Locate the cell with the specified text and output its (X, Y) center coordinate. 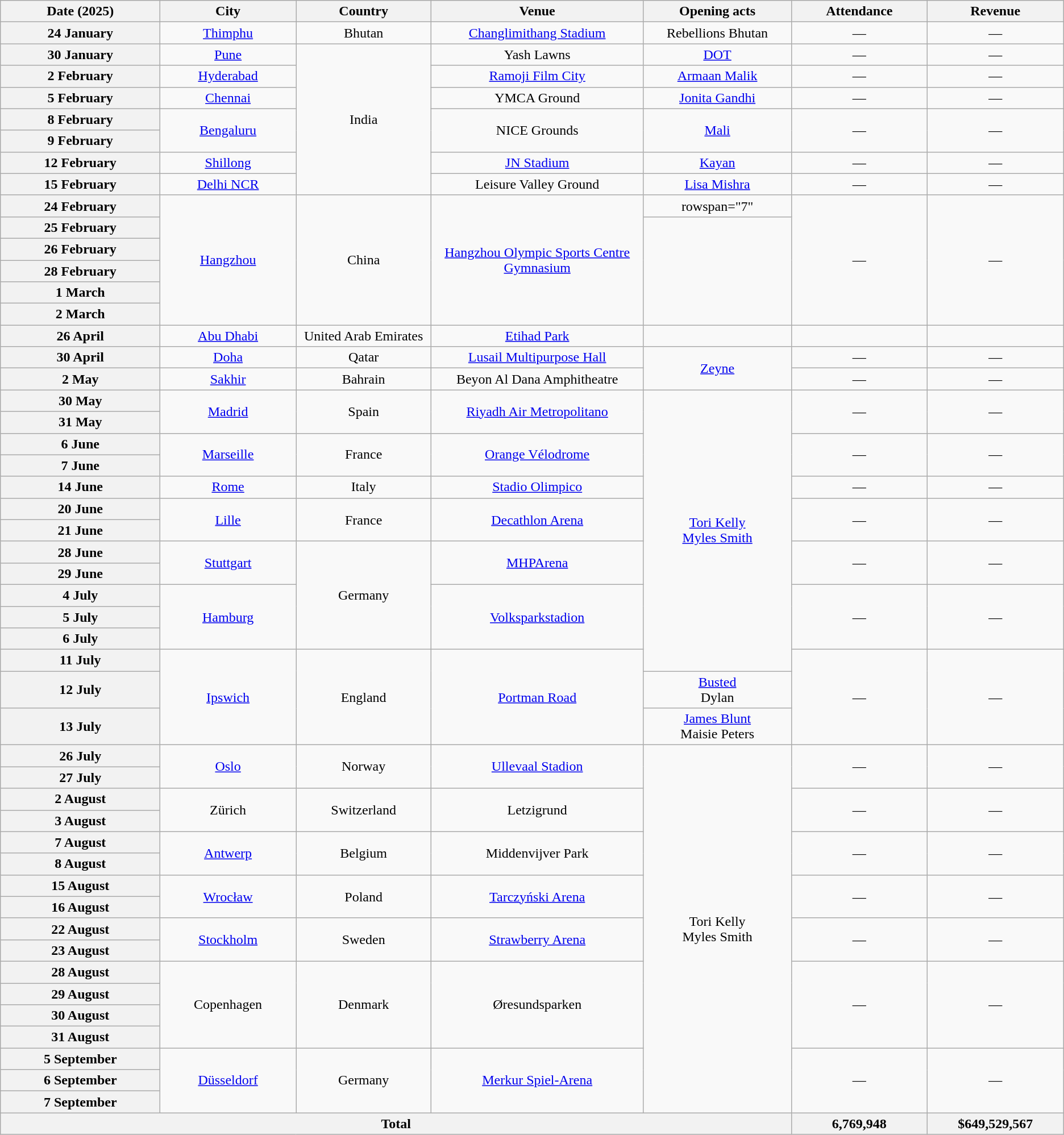
2 August (81, 799)
7 June (81, 465)
Stadio Olimpico (538, 487)
29 August (81, 994)
China (363, 260)
14 June (81, 487)
Jonita Gandhi (717, 98)
30 August (81, 1016)
31 August (81, 1037)
Rome (228, 487)
Düsseldorf (228, 1080)
Ullevaal Stadion (538, 767)
Mali (717, 130)
Venue (538, 11)
Sweden (363, 939)
30 January (81, 55)
13 July (81, 726)
3 August (81, 821)
Portman Road (538, 697)
16 August (81, 907)
29 June (81, 573)
Etihad Park (538, 336)
1 March (81, 293)
MHPArena (538, 563)
Attendance (859, 11)
Ipswich (228, 697)
India (363, 119)
Middenvijver Park (538, 853)
Lusail Multipurpose Hall (538, 357)
Madrid (228, 411)
Lisa Mishra (717, 184)
7 August (81, 842)
28 June (81, 552)
Beyon Al Dana Amphitheatre (538, 379)
James BluntMaisie Peters (717, 726)
Belgium (363, 853)
2 February (81, 76)
Zeyne (717, 368)
YMCA Ground (538, 98)
BustedDylan (717, 690)
Kayan (717, 163)
Bahrain (363, 379)
Bengaluru (228, 130)
Opening acts (717, 11)
Lille (228, 519)
Country (363, 11)
Zürich (228, 810)
Poland (363, 896)
Oslo (228, 767)
24 January (81, 33)
21 June (81, 530)
5 July (81, 617)
Pune (228, 55)
Date (2025) (81, 11)
Volksparkstadion (538, 617)
Marseille (228, 455)
Hyderabad (228, 76)
11 July (81, 660)
Wrocław (228, 896)
Hangzhou (228, 260)
Thimphu (228, 33)
Ramoji Film City (538, 76)
23 August (81, 950)
26 April (81, 336)
Delhi NCR (228, 184)
24 February (81, 206)
Chennai (228, 98)
26 February (81, 249)
Bhutan (363, 33)
2 May (81, 379)
6 July (81, 639)
Abu Dhabi (228, 336)
Stuttgart (228, 563)
22 August (81, 929)
Copenhagen (228, 1004)
27 July (81, 778)
England (363, 697)
Strawberry Arena (538, 939)
rowspan="7" (717, 206)
Spain (363, 411)
Øresundsparken (538, 1004)
5 September (81, 1059)
DOT (717, 55)
Italy (363, 487)
Total (396, 1124)
Shillong (228, 163)
7 September (81, 1102)
20 June (81, 509)
2 March (81, 314)
25 February (81, 227)
28 February (81, 271)
NICE Grounds (538, 130)
15 February (81, 184)
Leisure Valley Ground (538, 184)
Qatar (363, 357)
Riyadh Air Metropolitano (538, 411)
Doha (228, 357)
31 May (81, 422)
6 September (81, 1080)
Letzigrund (538, 810)
28 August (81, 972)
Tarczyński Arena (538, 896)
12 July (81, 690)
8 February (81, 119)
Decathlon Arena (538, 519)
4 July (81, 595)
Hangzhou Olympic Sports Centre Gymnasium (538, 260)
Armaan Malik (717, 76)
Norway (363, 767)
30 April (81, 357)
United Arab Emirates (363, 336)
26 July (81, 756)
5 February (81, 98)
Yash Lawns (538, 55)
JN Stadium (538, 163)
30 May (81, 401)
Antwerp (228, 853)
9 February (81, 141)
15 August (81, 885)
Denmark (363, 1004)
Merkur Spiel-Arena (538, 1080)
City (228, 11)
Hamburg (228, 617)
Sakhir (228, 379)
Stockholm (228, 939)
8 August (81, 864)
Switzerland (363, 810)
Rebellions Bhutan (717, 33)
Orange Vélodrome (538, 455)
Changlimithang Stadium (538, 33)
$649,529,567 (995, 1124)
Revenue (995, 11)
6,769,948 (859, 1124)
6 June (81, 444)
12 February (81, 163)
